Extract the [X, Y] coordinate from the center of the cell holding the provided text.  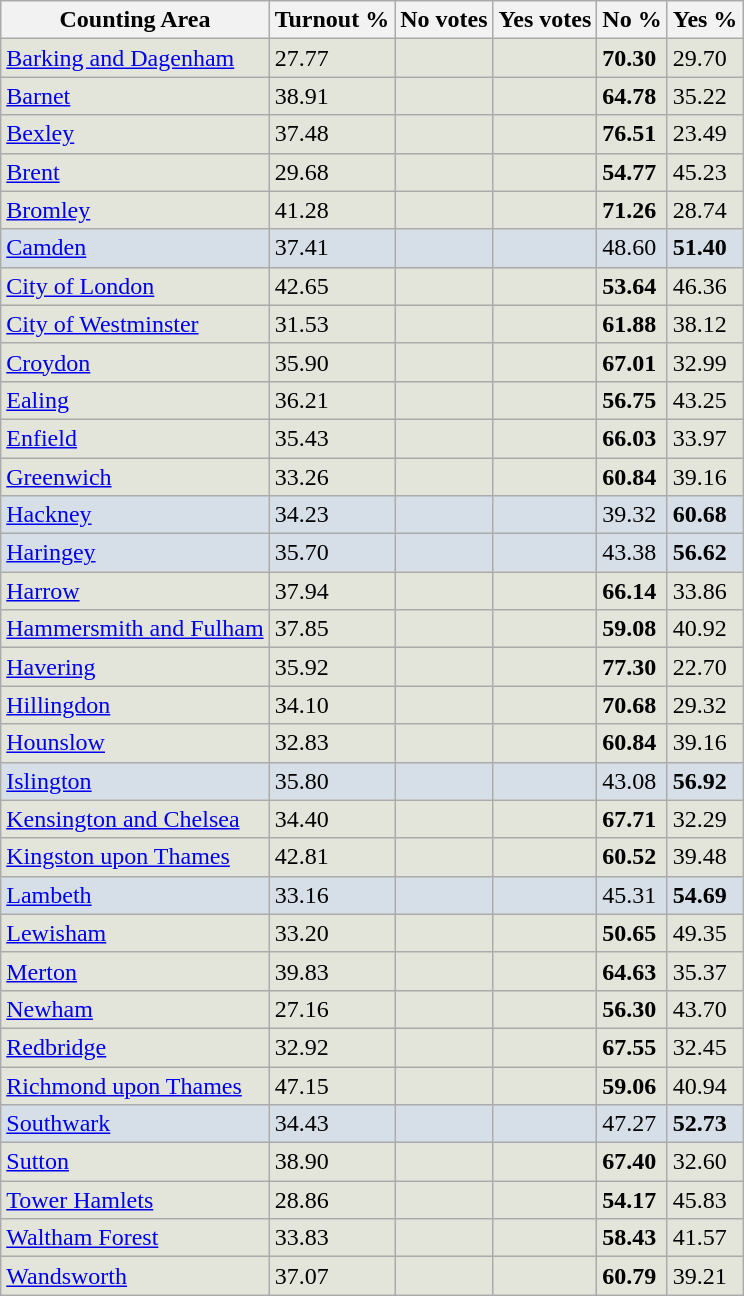
49.35 [705, 933]
35.22 [705, 96]
59.06 [632, 1085]
32.60 [705, 1162]
32.29 [705, 819]
Barnet [135, 96]
32.92 [332, 1047]
43.08 [632, 781]
22.70 [705, 667]
64.63 [632, 971]
33.83 [332, 1238]
61.88 [632, 324]
67.01 [632, 362]
Turnout % [332, 20]
56.30 [632, 1009]
Croydon [135, 362]
77.30 [632, 667]
29.68 [332, 172]
City of London [135, 286]
Wandsworth [135, 1276]
Counting Area [135, 20]
50.65 [632, 933]
Yes % [705, 20]
Ealing [135, 400]
56.92 [705, 781]
48.60 [632, 248]
34.10 [332, 705]
35.92 [332, 667]
Southwark [135, 1124]
71.26 [632, 210]
Bexley [135, 134]
45.23 [705, 172]
Sutton [135, 1162]
53.64 [632, 286]
33.16 [332, 895]
37.94 [332, 591]
60.52 [632, 857]
35.70 [332, 553]
67.71 [632, 819]
42.81 [332, 857]
76.51 [632, 134]
35.43 [332, 438]
Richmond upon Thames [135, 1085]
54.17 [632, 1200]
38.12 [705, 324]
60.79 [632, 1276]
28.86 [332, 1200]
41.28 [332, 210]
32.45 [705, 1047]
35.80 [332, 781]
46.36 [705, 286]
54.69 [705, 895]
City of Westminster [135, 324]
Harrow [135, 591]
29.70 [705, 58]
45.83 [705, 1200]
47.27 [632, 1124]
35.37 [705, 971]
43.38 [632, 553]
Lambeth [135, 895]
39.83 [332, 971]
Waltham Forest [135, 1238]
56.62 [705, 553]
Yes votes [545, 20]
37.85 [332, 629]
Lewisham [135, 933]
Redbridge [135, 1047]
29.32 [705, 705]
No % [632, 20]
Islington [135, 781]
33.86 [705, 591]
32.83 [332, 743]
23.49 [705, 134]
35.90 [332, 362]
39.21 [705, 1276]
27.77 [332, 58]
Greenwich [135, 477]
54.77 [632, 172]
37.48 [332, 134]
Barking and Dagenham [135, 58]
34.40 [332, 819]
Kensington and Chelsea [135, 819]
58.43 [632, 1238]
45.31 [632, 895]
70.68 [632, 705]
Haringey [135, 553]
38.90 [332, 1162]
47.15 [332, 1085]
Kingston upon Thames [135, 857]
32.99 [705, 362]
27.16 [332, 1009]
37.07 [332, 1276]
40.92 [705, 629]
34.23 [332, 515]
60.68 [705, 515]
43.70 [705, 1009]
33.20 [332, 933]
Havering [135, 667]
Camden [135, 248]
Hammersmith and Fulham [135, 629]
40.94 [705, 1085]
Brent [135, 172]
59.08 [632, 629]
31.53 [332, 324]
Hillingdon [135, 705]
43.25 [705, 400]
66.14 [632, 591]
Hounslow [135, 743]
Merton [135, 971]
28.74 [705, 210]
33.26 [332, 477]
34.43 [332, 1124]
Tower Hamlets [135, 1200]
67.40 [632, 1162]
39.32 [632, 515]
41.57 [705, 1238]
39.48 [705, 857]
52.73 [705, 1124]
Newham [135, 1009]
Hackney [135, 515]
66.03 [632, 438]
38.91 [332, 96]
36.21 [332, 400]
70.30 [632, 58]
51.40 [705, 248]
37.41 [332, 248]
64.78 [632, 96]
Bromley [135, 210]
56.75 [632, 400]
33.97 [705, 438]
Enfield [135, 438]
No votes [444, 20]
42.65 [332, 286]
67.55 [632, 1047]
